Search for the cell housing the specified text and yield its (X, Y) center coordinate. 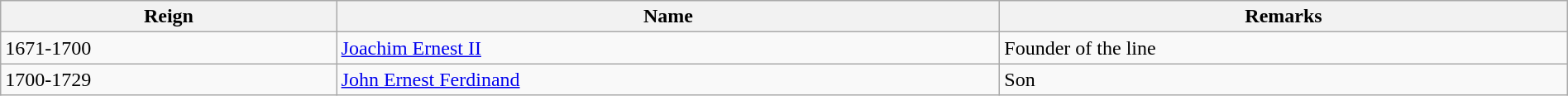
Joachim Ernest II (668, 48)
Founder of the line (1284, 48)
Reign (169, 17)
1700-1729 (169, 79)
Name (668, 17)
Son (1284, 79)
Remarks (1284, 17)
1671-1700 (169, 48)
John Ernest Ferdinand (668, 79)
